Provide the [X, Y] coordinate of the cell's center where the given text is located.  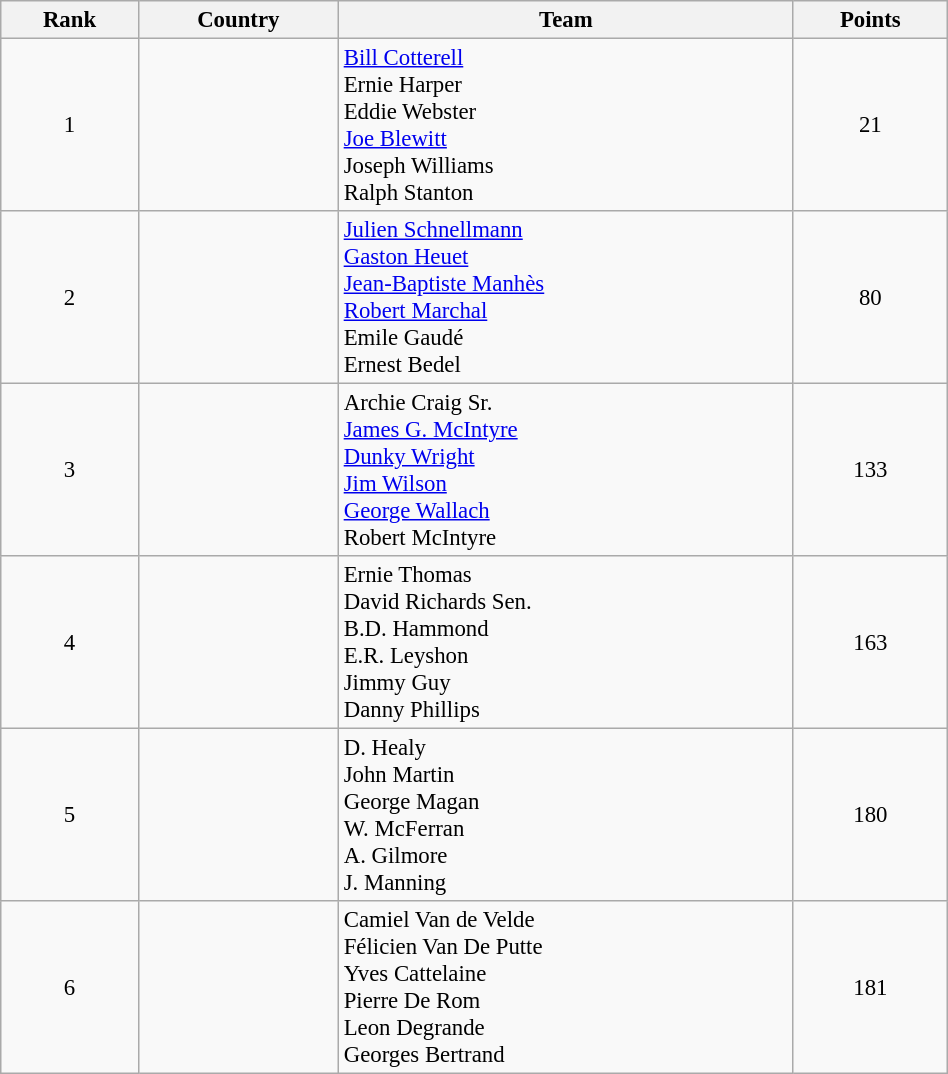
Bill CotterellErnie HarperEddie WebsterJoe BlewittJoseph WilliamsRalph Stanton [566, 126]
Ernie ThomasDavid Richards Sen.B.D. HammondE.R. LeyshonJimmy GuyDanny Phillips [566, 642]
80 [870, 298]
2 [70, 298]
133 [870, 470]
3 [70, 470]
21 [870, 126]
Team [566, 20]
Points [870, 20]
D. HealyJohn MartinGeorge MaganW. McFerranA. GilmoreJ. Manning [566, 816]
Julien SchnellmannGaston HeuetJean-Baptiste ManhèsRobert MarchalEmile GaudéErnest Bedel [566, 298]
163 [870, 642]
1 [70, 126]
180 [870, 816]
4 [70, 642]
5 [70, 816]
Archie Craig Sr.James G. McIntyreDunky WrightJim WilsonGeorge WallachRobert McIntyre [566, 470]
Rank [70, 20]
Country [238, 20]
